Capture the cell that displays the provided text and extract its (x, y) central coordinate. 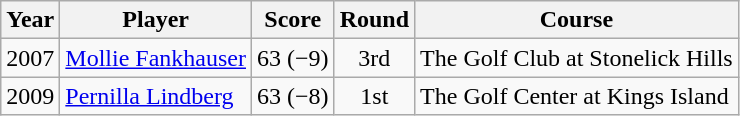
The Golf Center at Kings Island (577, 96)
2009 (30, 96)
Year (30, 20)
2007 (30, 58)
63 (−8) (294, 96)
1st (374, 96)
Player (156, 20)
Score (294, 20)
Pernilla Lindberg (156, 96)
63 (−9) (294, 58)
Course (577, 20)
Round (374, 20)
3rd (374, 58)
The Golf Club at Stonelick Hills (577, 58)
Mollie Fankhauser (156, 58)
